Locate the cell with the specified text and output its [x, y] center coordinate. 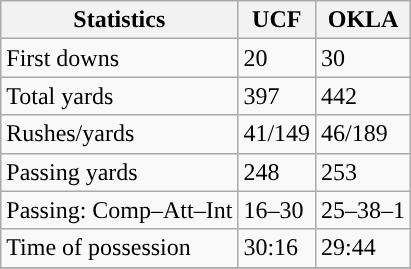
UCF [277, 20]
Statistics [120, 20]
16–30 [277, 210]
Time of possession [120, 248]
20 [277, 58]
442 [364, 96]
46/189 [364, 134]
397 [277, 96]
25–38–1 [364, 210]
248 [277, 172]
30:16 [277, 248]
41/149 [277, 134]
29:44 [364, 248]
253 [364, 172]
Passing: Comp–Att–Int [120, 210]
30 [364, 58]
OKLA [364, 20]
Passing yards [120, 172]
Total yards [120, 96]
Rushes/yards [120, 134]
First downs [120, 58]
